Return (x, y) of the center of cell containing provided text 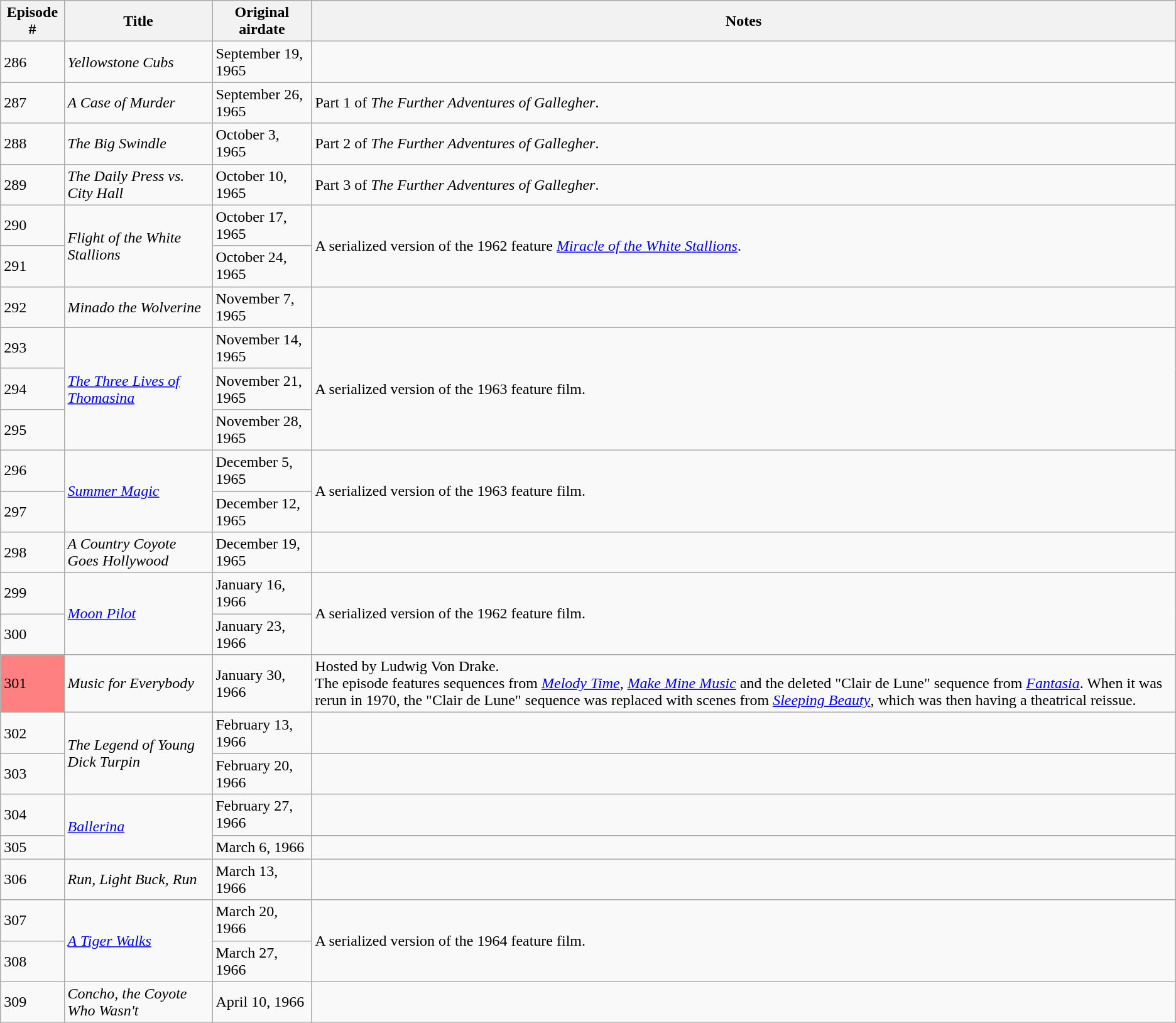
290 (33, 225)
March 27, 1966 (262, 961)
Music for Everybody (138, 684)
A Case of Murder (138, 103)
March 13, 1966 (262, 880)
October 24, 1965 (262, 266)
October 3, 1965 (262, 143)
291 (33, 266)
Episode # (33, 21)
November 28, 1965 (262, 430)
Title (138, 21)
292 (33, 307)
February 13, 1966 (262, 733)
A serialized version of the 1964 feature film. (744, 941)
The Legend of Young Dick Turpin (138, 753)
Concho, the Coyote Who Wasn't (138, 1002)
Ballerina (138, 827)
Run, Light Buck, Run (138, 880)
293 (33, 348)
289 (33, 185)
December 19, 1965 (262, 553)
286 (33, 62)
February 27, 1966 (262, 814)
294 (33, 388)
308 (33, 961)
309 (33, 1002)
287 (33, 103)
January 30, 1966 (262, 684)
September 26, 1965 (262, 103)
296 (33, 470)
304 (33, 814)
The Daily Press vs. City Hall (138, 185)
A serialized version of the 1962 feature film. (744, 614)
October 17, 1965 (262, 225)
288 (33, 143)
January 16, 1966 (262, 593)
Minado the Wolverine (138, 307)
A Tiger Walks (138, 941)
307 (33, 920)
301 (33, 684)
303 (33, 774)
November 14, 1965 (262, 348)
November 21, 1965 (262, 388)
The Three Lives of Thomasina (138, 388)
October 10, 1965 (262, 185)
A serialized version of the 1962 feature Miracle of the White Stallions. (744, 246)
Part 1 of The Further Adventures of Gallegher. (744, 103)
295 (33, 430)
April 10, 1966 (262, 1002)
298 (33, 553)
The Big Swindle (138, 143)
December 5, 1965 (262, 470)
Summer Magic (138, 491)
September 19, 1965 (262, 62)
A Country Coyote Goes Hollywood (138, 553)
300 (33, 635)
Original airdate (262, 21)
306 (33, 880)
November 7, 1965 (262, 307)
Moon Pilot (138, 614)
Yellowstone Cubs (138, 62)
Part 2 of The Further Adventures of Gallegher. (744, 143)
Flight of the White Stallions (138, 246)
February 20, 1966 (262, 774)
299 (33, 593)
March 20, 1966 (262, 920)
Notes (744, 21)
January 23, 1966 (262, 635)
302 (33, 733)
Part 3 of The Further Adventures of Gallegher. (744, 185)
297 (33, 511)
305 (33, 847)
March 6, 1966 (262, 847)
December 12, 1965 (262, 511)
